Locate the cell with the specified text and output its (x, y) center coordinate. 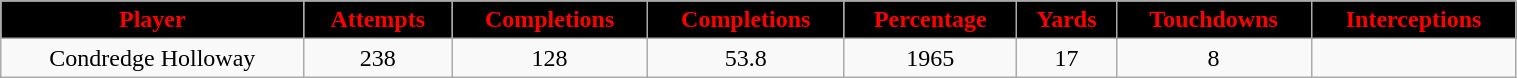
238 (378, 58)
Percentage (930, 20)
Player (152, 20)
53.8 (746, 58)
Attempts (378, 20)
128 (550, 58)
8 (1214, 58)
Touchdowns (1214, 20)
17 (1066, 58)
1965 (930, 58)
Condredge Holloway (152, 58)
Yards (1066, 20)
Interceptions (1414, 20)
